Search for the cell housing the specified text and yield its (x, y) center coordinate. 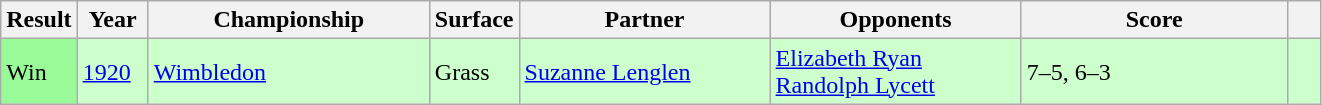
Partner (644, 20)
Wimbledon (288, 72)
Score (1154, 20)
1920 (112, 72)
Win (39, 72)
7–5, 6–3 (1154, 72)
Opponents (896, 20)
Result (39, 20)
Elizabeth Ryan Randolph Lycett (896, 72)
Year (112, 20)
Championship (288, 20)
Suzanne Lenglen (644, 72)
Surface (474, 20)
Grass (474, 72)
